Determine the (x, y) coordinate at the center of the cell enclosing the given text.  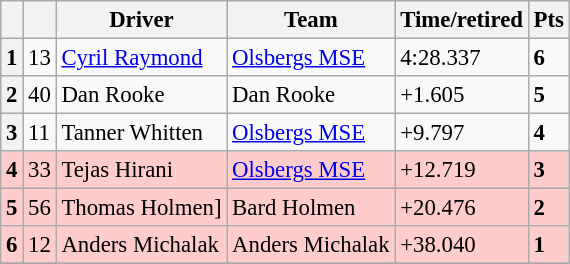
+1.605 (462, 95)
40 (40, 95)
+38.040 (462, 245)
4:28.337 (462, 58)
33 (40, 170)
11 (40, 133)
Tejas Hirani (142, 170)
Bard Holmen (311, 208)
+20.476 (462, 208)
Team (311, 20)
+12.719 (462, 170)
Pts (548, 20)
56 (40, 208)
Thomas Holmen] (142, 208)
+9.797 (462, 133)
Tanner Whitten (142, 133)
13 (40, 58)
12 (40, 245)
Cyril Raymond (142, 58)
Time/retired (462, 20)
Driver (142, 20)
